Provide the (x, y) coordinate of the cell's center where the given text is located.  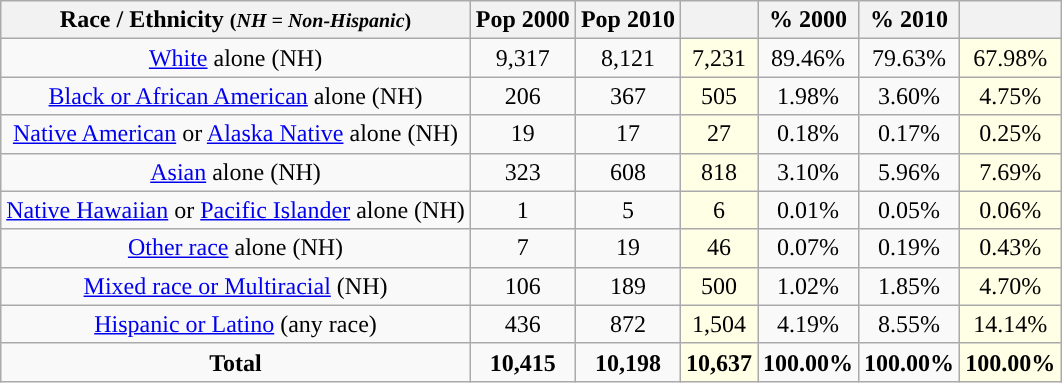
1.85% (910, 286)
7,231 (718, 58)
323 (522, 172)
Pop 2000 (522, 20)
% 2000 (808, 20)
0.06% (1010, 210)
7 (522, 248)
White alone (NH) (236, 58)
106 (522, 286)
4.19% (808, 324)
189 (628, 286)
0.01% (808, 210)
0.19% (910, 248)
Race / Ethnicity (NH = Non-Hispanic) (236, 20)
818 (718, 172)
10,415 (522, 362)
14.14% (1010, 324)
500 (718, 286)
Hispanic or Latino (any race) (236, 324)
3.60% (910, 96)
1.98% (808, 96)
10,637 (718, 362)
7.69% (1010, 172)
Other race alone (NH) (236, 248)
0.25% (1010, 134)
0.05% (910, 210)
79.63% (910, 58)
Total (236, 362)
10,198 (628, 362)
1 (522, 210)
1.02% (808, 286)
Mixed race or Multiracial (NH) (236, 286)
89.46% (808, 58)
0.07% (808, 248)
608 (628, 172)
4.70% (1010, 286)
27 (718, 134)
% 2010 (910, 20)
17 (628, 134)
1,504 (718, 324)
8.55% (910, 324)
4.75% (1010, 96)
505 (718, 96)
46 (718, 248)
6 (718, 210)
Asian alone (NH) (236, 172)
0.17% (910, 134)
0.43% (1010, 248)
5.96% (910, 172)
872 (628, 324)
Pop 2010 (628, 20)
0.18% (808, 134)
Native American or Alaska Native alone (NH) (236, 134)
5 (628, 210)
Native Hawaiian or Pacific Islander alone (NH) (236, 210)
9,317 (522, 58)
67.98% (1010, 58)
436 (522, 324)
Black or African American alone (NH) (236, 96)
3.10% (808, 172)
8,121 (628, 58)
206 (522, 96)
367 (628, 96)
